For the text-containing cell, return its midpoint in [X, Y] coordinate format. 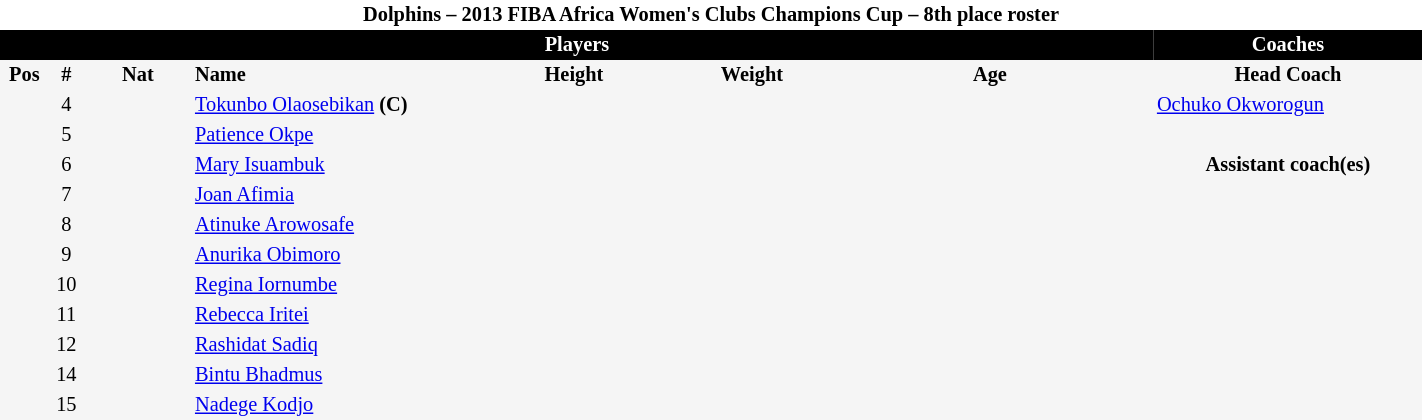
Head Coach [1288, 75]
Players [577, 45]
7 [66, 195]
Tokunbo Olaosebikan (C) [331, 105]
Rashidat Sadiq [331, 345]
14 [66, 375]
Name [331, 75]
15 [66, 405]
Bintu Bhadmus [331, 375]
Anurika Obimoro [331, 255]
Rebecca Iritei [331, 315]
Height [574, 75]
Atinuke Arowosafe [331, 225]
12 [66, 345]
Patience Okpe [331, 135]
Regina Iornumbe [331, 285]
Nat [138, 75]
5 [66, 135]
Mary Isuambuk [331, 165]
Ochuko Okworogun [1288, 105]
8 [66, 225]
4 [66, 105]
Coaches [1288, 45]
Dolphins – 2013 FIBA Africa Women's Clubs Champions Cup – 8th place roster [711, 15]
Age [990, 75]
Weight [752, 75]
Pos [24, 75]
6 [66, 165]
Joan Afimia [331, 195]
# [66, 75]
11 [66, 315]
Assistant coach(es) [1288, 165]
10 [66, 285]
Nadege Kodjo [331, 405]
9 [66, 255]
